Pinpoint the cell where the given text exists, returning its [x, y] midpoint coordinate. 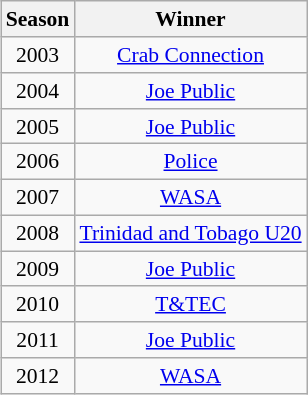
Winner [190, 19]
2004 [38, 91]
Police [190, 162]
2006 [38, 162]
2010 [38, 304]
2012 [38, 376]
T&TEC [190, 304]
Trinidad and Tobago U20 [190, 233]
2005 [38, 126]
2009 [38, 269]
2003 [38, 55]
Crab Connection [190, 55]
Season [38, 19]
2011 [38, 340]
2008 [38, 233]
2007 [38, 197]
